Extract the (x, y) coordinate from the center of the cell holding the provided text.  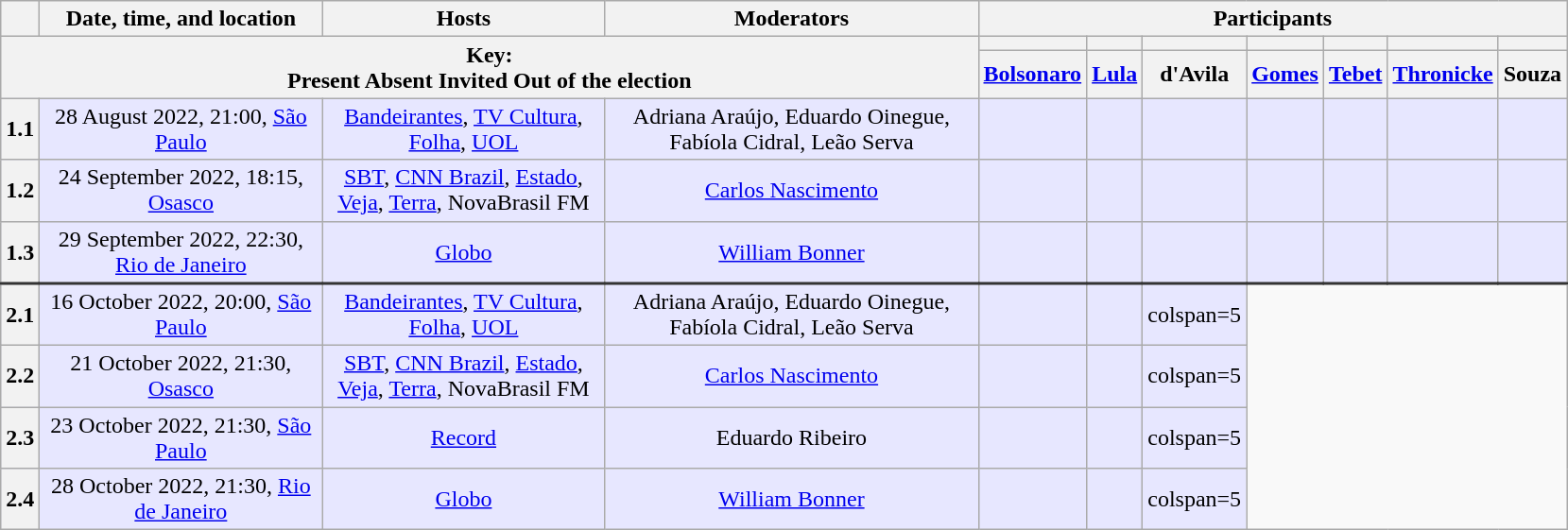
1.1 (21, 128)
24 September 2022, 18:15, Osasco (181, 191)
Gomes (1285, 74)
1.3 (21, 252)
d'Avila (1195, 74)
Moderators (792, 19)
Record (463, 438)
Souza (1532, 74)
29 September 2022, 22:30, Rio de Janeiro (181, 252)
2.2 (21, 376)
Tebet (1355, 74)
Date, time, and location (181, 19)
2.3 (21, 438)
1.2 (21, 191)
Thronicke (1442, 74)
Participants (1272, 19)
Hosts (463, 19)
Eduardo Ribeiro (792, 438)
28 October 2022, 21:30, Rio de Janeiro (181, 499)
Lula (1115, 74)
Bolsonaro (1032, 74)
21 October 2022, 21:30, Osasco (181, 376)
2.1 (21, 315)
23 October 2022, 21:30, São Paulo (181, 438)
Key: Present Absent Invited Out of the election (490, 68)
28 August 2022, 21:00, São Paulo (181, 128)
2.4 (21, 499)
16 October 2022, 20:00, São Paulo (181, 315)
